Determine the (x, y) coordinate at the center of the cell enclosing the given text.  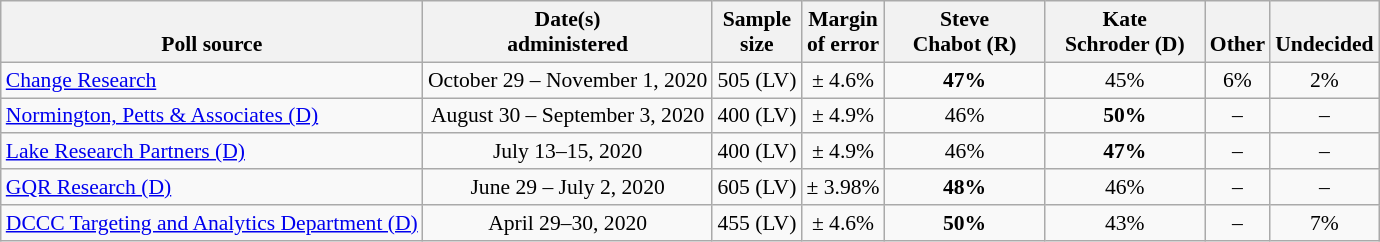
± 3.98% (842, 187)
Poll source (212, 32)
April 29–30, 2020 (568, 223)
October 29 – November 1, 2020 (568, 80)
605 (LV) (756, 187)
SteveChabot (R) (965, 32)
July 13–15, 2020 (568, 152)
Other (1238, 32)
7% (1324, 223)
GQR Research (D) (212, 187)
KateSchroder (D) (1125, 32)
June 29 – July 2, 2020 (568, 187)
6% (1238, 80)
Normington, Petts & Associates (D) (212, 116)
Lake Research Partners (D) (212, 152)
Undecided (1324, 32)
45% (1125, 80)
48% (965, 187)
Marginof error (842, 32)
505 (LV) (756, 80)
Date(s)administered (568, 32)
43% (1125, 223)
455 (LV) (756, 223)
Samplesize (756, 32)
2% (1324, 80)
August 30 – September 3, 2020 (568, 116)
Change Research (212, 80)
DCCC Targeting and Analytics Department (D) (212, 223)
